Identify which cell holds the provided text, then report its [X, Y] central coordinate. 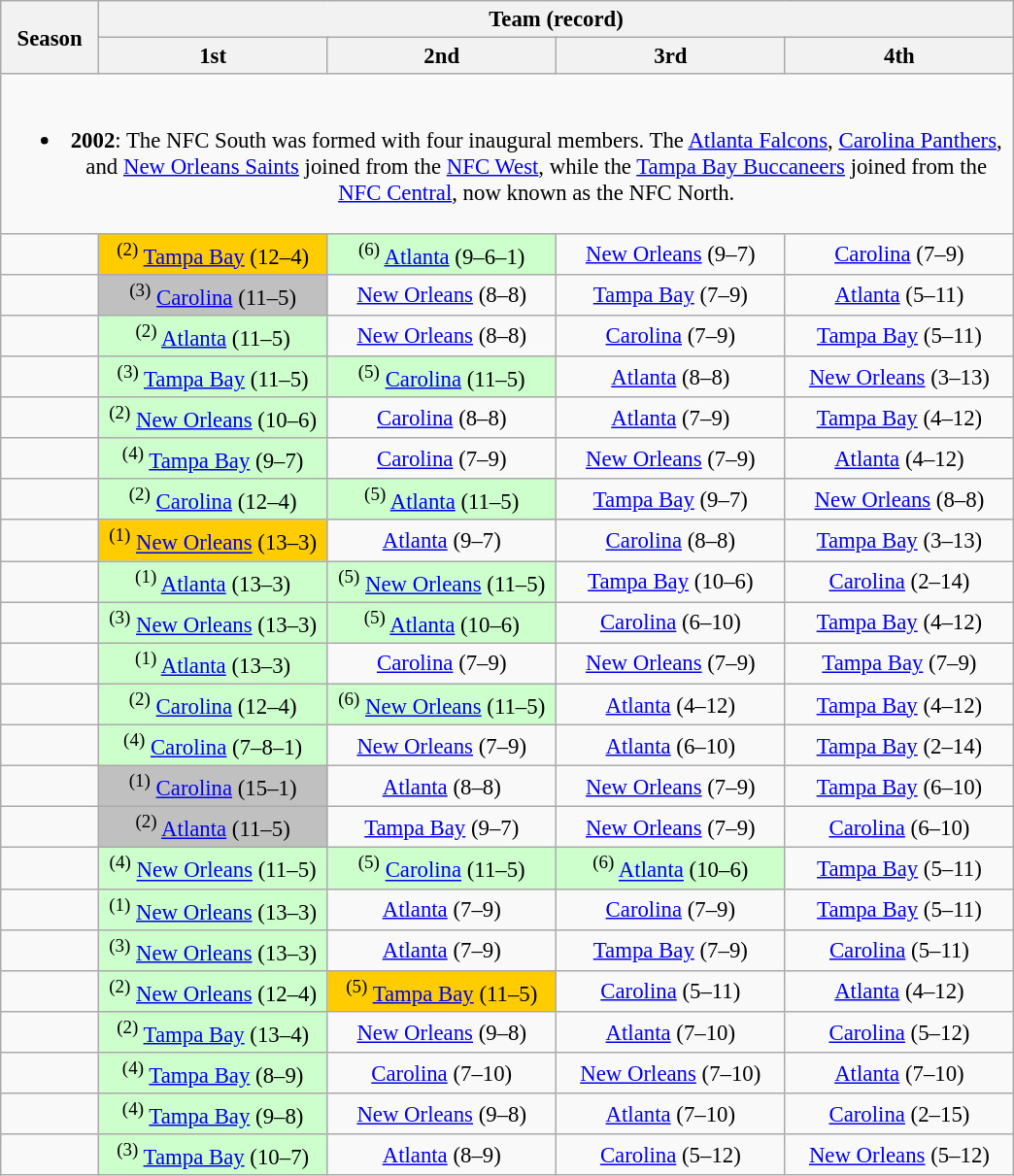
4th [899, 56]
(6) Atlanta (9–6–1) [442, 253]
Team (record) [556, 19]
(3) Carolina (11–5) [213, 294]
(2) New Orleans (10–6) [213, 418]
Atlanta (8–9) [442, 1155]
Carolina (7–10) [442, 1073]
3rd [671, 56]
Tampa Bay (2–14) [899, 746]
(4) Tampa Bay (8–9) [213, 1073]
1st [213, 56]
2nd [442, 56]
(4) Tampa Bay (9–7) [213, 458]
(4) Tampa Bay (9–8) [213, 1114]
(5) Atlanta (10–6) [442, 622]
New Orleans (5–12) [899, 1155]
Carolina (2–14) [899, 582]
(2) New Orleans (12–4) [213, 991]
(6) Atlanta (10–6) [671, 868]
Season [51, 37]
New Orleans (3–13) [899, 377]
Tampa Bay (6–10) [899, 787]
New Orleans (7–10) [671, 1073]
(3) Tampa Bay (10–7) [213, 1155]
New Orleans (9–7) [671, 253]
Atlanta (6–10) [671, 746]
(6) New Orleans (11–5) [442, 704]
(2) Tampa Bay (12–4) [213, 253]
(4) New Orleans (11–5) [213, 868]
(3) Tampa Bay (11–5) [213, 377]
Tampa Bay (3–13) [899, 541]
Carolina (2–15) [899, 1114]
(5) New Orleans (11–5) [442, 582]
(5) Tampa Bay (11–5) [442, 991]
Atlanta (9–7) [442, 541]
(5) Atlanta (11–5) [442, 499]
(4) Carolina (7–8–1) [213, 746]
(1) Carolina (15–1) [213, 787]
Atlanta (5–11) [899, 294]
(2) Tampa Bay (13–4) [213, 1032]
Tampa Bay (10–6) [671, 582]
